For the text-containing cell, return its midpoint in (X, Y) coordinate format. 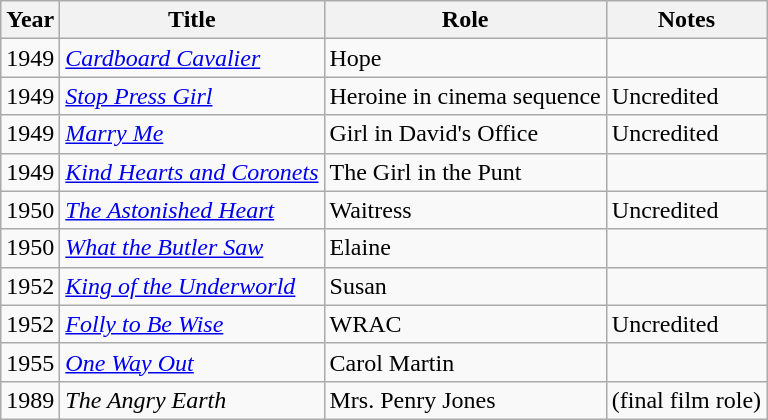
Notes (686, 20)
1989 (30, 400)
King of the Underworld (192, 286)
Girl in David's Office (465, 134)
(final film role) (686, 400)
Year (30, 20)
The Girl in the Punt (465, 172)
WRAC (465, 324)
What the Butler Saw (192, 248)
Mrs. Penry Jones (465, 400)
Role (465, 20)
Stop Press Girl (192, 96)
The Astonished Heart (192, 210)
Elaine (465, 248)
Susan (465, 286)
One Way Out (192, 362)
Carol Martin (465, 362)
1955 (30, 362)
The Angry Earth (192, 400)
Hope (465, 58)
Kind Hearts and Coronets (192, 172)
Cardboard Cavalier (192, 58)
Folly to Be Wise (192, 324)
Marry Me (192, 134)
Waitress (465, 210)
Heroine in cinema sequence (465, 96)
Title (192, 20)
